Detect which cell encompasses the target text, then output its (x, y) center coordinate. 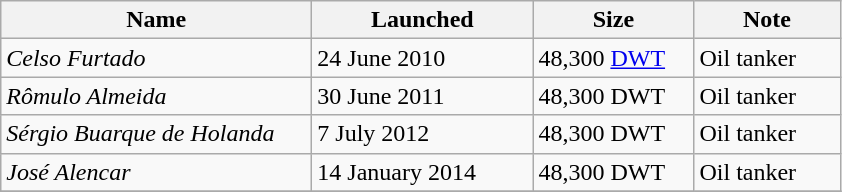
Rômulo Almeida (156, 96)
24 June 2010 (422, 58)
José Alencar (156, 172)
Launched (422, 20)
Celso Furtado (156, 58)
Sérgio Buarque de Holanda (156, 134)
14 January 2014 (422, 172)
7 July 2012 (422, 134)
Note (767, 20)
Size (614, 20)
30 June 2011 (422, 96)
Name (156, 20)
